Identify which cell holds the provided text, then report its [x, y] central coordinate. 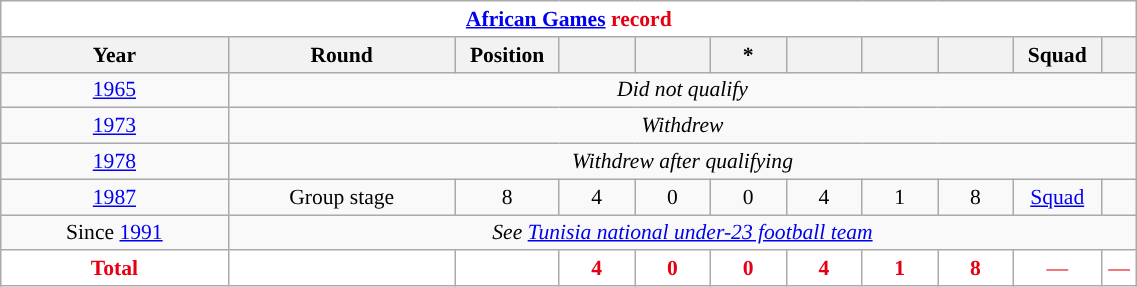
Withdrew after qualifying [682, 162]
Did not qualify [682, 90]
Since 1991 [114, 233]
1987 [114, 197]
Round [342, 55]
Total [114, 269]
1973 [114, 126]
1978 [114, 162]
Group stage [342, 197]
Withdrew [682, 126]
* [748, 55]
Year [114, 55]
See Tunisia national under-23 football team [682, 233]
1965 [114, 90]
Position [506, 55]
African Games record [569, 19]
